Find where the given text appears and provide that cell's center as [x, y] coordinate. 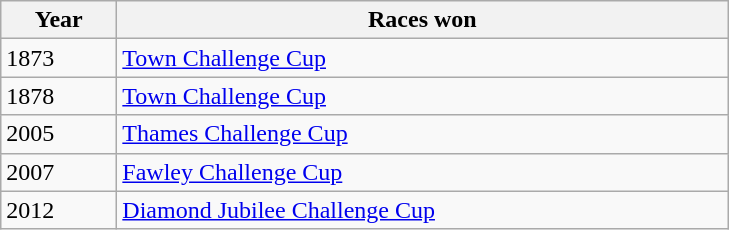
2007 [59, 172]
2012 [59, 210]
Diamond Jubilee Challenge Cup [422, 210]
Races won [422, 20]
1878 [59, 96]
Fawley Challenge Cup [422, 172]
Thames Challenge Cup [422, 134]
1873 [59, 58]
Year [59, 20]
2005 [59, 134]
